Provide the [X, Y] coordinate of the cell's center where the given text is located.  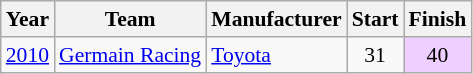
Germain Racing [130, 55]
2010 [28, 55]
Start [376, 19]
Year [28, 19]
Finish [438, 19]
Team [130, 19]
Toyota [276, 55]
40 [438, 55]
31 [376, 55]
Manufacturer [276, 19]
